Scan for the cell matching the given text and deliver its (x, y) coordinate at center. 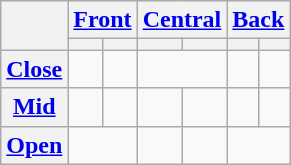
Back (258, 20)
Close (34, 69)
Front (102, 20)
Open (34, 145)
Mid (34, 107)
Central (182, 20)
